Provide the (X, Y) coordinate of the cell's center where the given text is located.  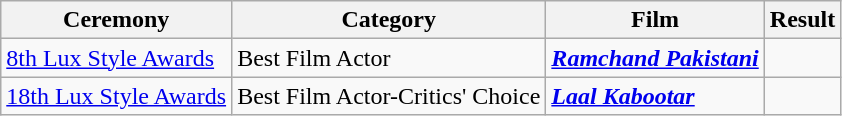
Best Film Actor-Critics' Choice (389, 96)
Ramchand Pakistani (655, 58)
Film (655, 20)
18th Lux Style Awards (116, 96)
Best Film Actor (389, 58)
Result (802, 20)
Ceremony (116, 20)
Category (389, 20)
Laal Kabootar (655, 96)
8th Lux Style Awards (116, 58)
